Search for the cell housing the specified text and yield its (X, Y) center coordinate. 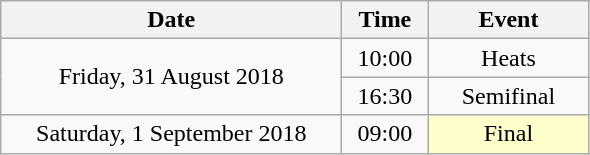
16:30 (385, 96)
09:00 (385, 134)
Heats (508, 58)
Time (385, 20)
Friday, 31 August 2018 (172, 77)
Saturday, 1 September 2018 (172, 134)
Semifinal (508, 96)
10:00 (385, 58)
Event (508, 20)
Final (508, 134)
Date (172, 20)
